Detect which cell encompasses the target text, then output its [x, y] center coordinate. 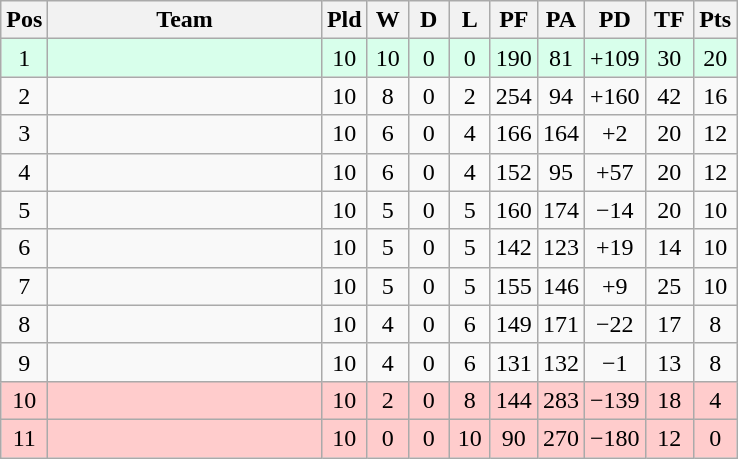
17 [670, 324]
132 [560, 362]
166 [514, 134]
131 [514, 362]
7 [24, 286]
+2 [614, 134]
155 [514, 286]
95 [560, 172]
254 [514, 96]
D [428, 20]
142 [514, 248]
+109 [614, 58]
−180 [614, 438]
11 [24, 438]
18 [670, 400]
81 [560, 58]
+160 [614, 96]
149 [514, 324]
−139 [614, 400]
16 [716, 96]
174 [560, 210]
PF [514, 20]
25 [670, 286]
160 [514, 210]
−22 [614, 324]
PA [560, 20]
9 [24, 362]
171 [560, 324]
94 [560, 96]
TF [670, 20]
1 [24, 58]
Pos [24, 20]
3 [24, 134]
190 [514, 58]
L [470, 20]
146 [560, 286]
152 [514, 172]
Pld [344, 20]
42 [670, 96]
90 [514, 438]
−14 [614, 210]
+9 [614, 286]
Pts [716, 20]
Team [185, 20]
270 [560, 438]
123 [560, 248]
W [388, 20]
144 [514, 400]
−1 [614, 362]
30 [670, 58]
13 [670, 362]
PD [614, 20]
283 [560, 400]
164 [560, 134]
+19 [614, 248]
+57 [614, 172]
14 [670, 248]
